Determine the [x, y] coordinate at the center of the cell enclosing the given text.  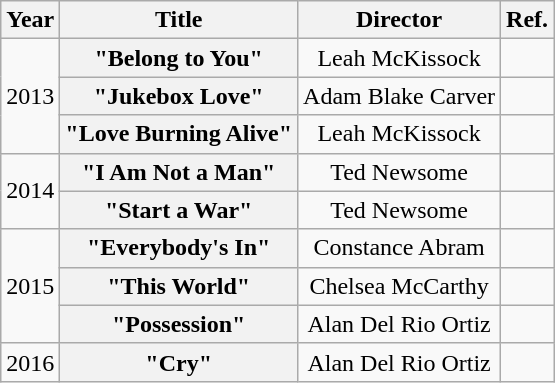
"Possession" [179, 324]
Title [179, 20]
Chelsea McCarthy [400, 286]
Adam Blake Carver [400, 96]
2015 [30, 286]
Year [30, 20]
Ref. [528, 20]
"Cry" [179, 362]
2013 [30, 96]
"Jukebox Love" [179, 96]
"I Am Not a Man" [179, 172]
Constance Abram [400, 248]
"Everybody's In" [179, 248]
"Love Burning Alive" [179, 134]
"Belong to You" [179, 58]
"Start a War" [179, 210]
2016 [30, 362]
"This World" [179, 286]
Director [400, 20]
2014 [30, 191]
